Capture the cell that displays the provided text and extract its (x, y) central coordinate. 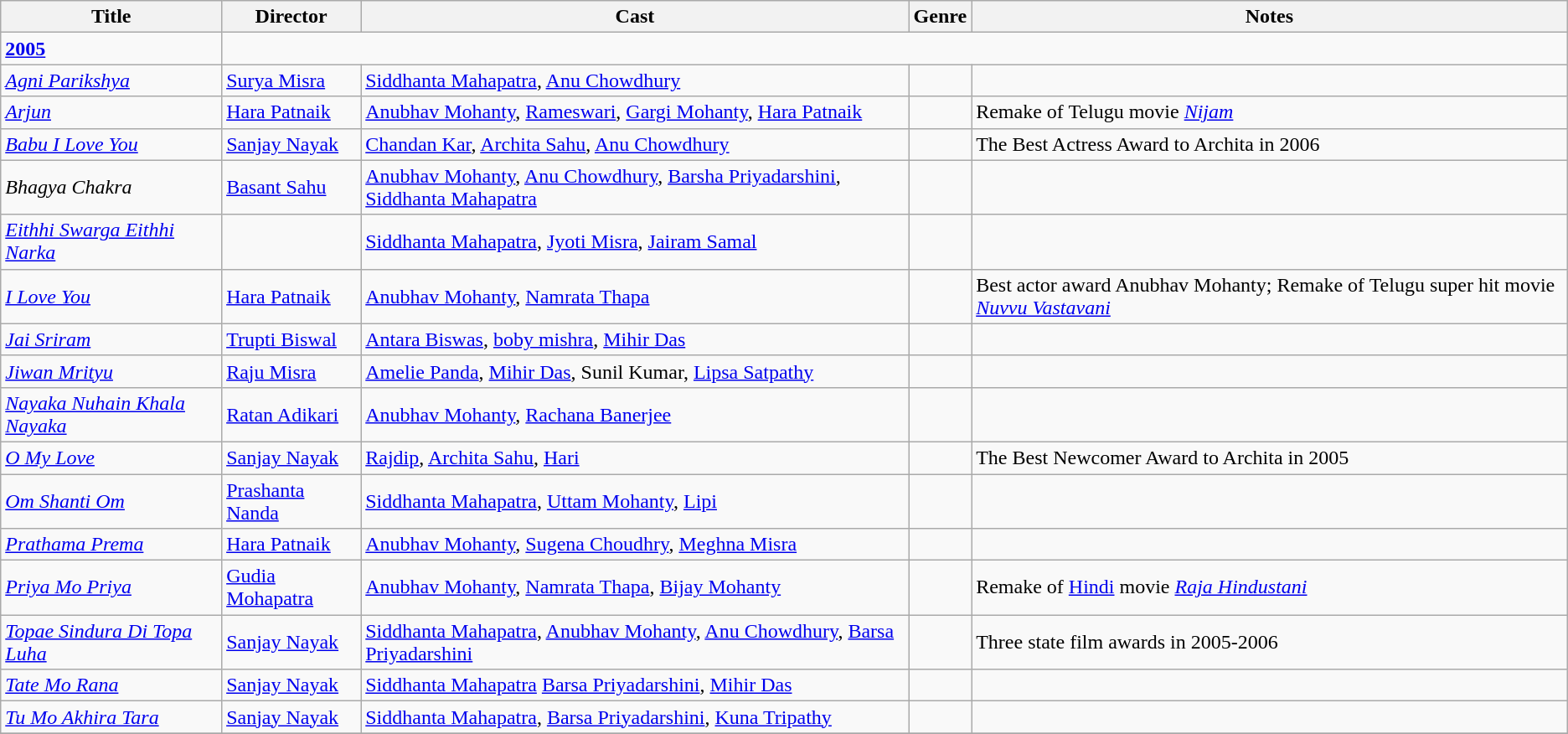
Nayaka Nuhain Khala Nayaka (111, 414)
Genre (940, 17)
Prashanta Nanda (291, 501)
Amelie Panda, Mihir Das, Sunil Kumar, Lipsa Satpathy (635, 371)
Siddhanta Mahapatra, Anubhav Mohanty, Anu Chowdhury, Barsa Priyadarshini (635, 642)
Babu I Love You (111, 144)
Jai Sriram (111, 339)
Siddhanta Mahapatra, Barsa Priyadarshini, Kuna Tripathy (635, 717)
Trupti Biswal (291, 339)
Anubhav Mohanty, Sugena Choudhry, Meghna Misra (635, 545)
Anubhav Mohanty, Rameswari, Gargi Mohanty, Hara Patnaik (635, 112)
Agni Parikshya (111, 80)
Title (111, 17)
Notes (1270, 17)
2005 (111, 49)
Priya Mo Priya (111, 588)
Raju Misra (291, 371)
Topae Sindura Di Topa Luha (111, 642)
Anubhav Mohanty, Namrata Thapa, Bijay Mohanty (635, 588)
Ratan Adikari (291, 414)
Rajdip, Archita Sahu, Hari (635, 457)
Siddhanta Mahapatra, Anu Chowdhury (635, 80)
The Best Actress Award to Archita in 2006 (1270, 144)
O My Love (111, 457)
Anubhav Mohanty, Anu Chowdhury, Barsha Priyadarshini, Siddhanta Mahapatra (635, 188)
Basant Sahu (291, 188)
Eithhi Swarga Eithhi Narka (111, 241)
The Best Newcomer Award to Archita in 2005 (1270, 457)
Om Shanti Om (111, 501)
Bhagya Chakra (111, 188)
Anubhav Mohanty, Namrata Thapa (635, 297)
Arjun (111, 112)
Remake of Telugu movie Nijam (1270, 112)
Siddhanta Mahapatra, Uttam Mohanty, Lipi (635, 501)
Tate Mo Rana (111, 685)
Antara Biswas, boby mishra, Mihir Das (635, 339)
Cast (635, 17)
Surya Misra (291, 80)
Prathama Prema (111, 545)
Gudia Mohapatra (291, 588)
I Love You (111, 297)
Tu Mo Akhira Tara (111, 717)
Chandan Kar, Archita Sahu, Anu Chowdhury (635, 144)
Best actor award Anubhav Mohanty; Remake of Telugu super hit movie Nuvvu Vastavani (1270, 297)
Anubhav Mohanty, Rachana Banerjee (635, 414)
Siddhanta Mahapatra Barsa Priyadarshini, Mihir Das (635, 685)
Remake of Hindi movie Raja Hindustani (1270, 588)
Director (291, 17)
Siddhanta Mahapatra, Jyoti Misra, Jairam Samal (635, 241)
Three state film awards in 2005-2006 (1270, 642)
Jiwan Mrityu (111, 371)
